Find where the given text appears and provide that cell's center as [X, Y] coordinate. 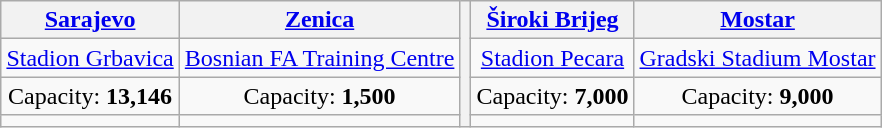
Sarajevo [90, 20]
Capacity: 1,500 [320, 96]
Capacity: 13,146 [90, 96]
Capacity: 7,000 [552, 96]
Capacity: 9,000 [758, 96]
Gradski Stadium Mostar [758, 58]
Stadion Pecara [552, 58]
Široki Brijeg [552, 20]
Mostar [758, 20]
Bosnian FA Training Centre [320, 58]
Stadion Grbavica [90, 58]
Zenica [320, 20]
